Detect which cell encompasses the target text, then output its (X, Y) center coordinate. 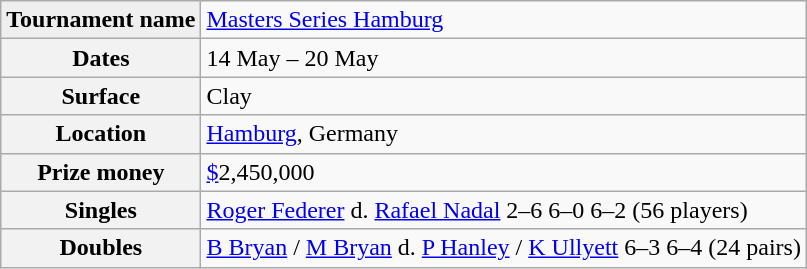
$2,450,000 (504, 172)
Singles (101, 210)
Location (101, 134)
B Bryan / M Bryan d. P Hanley / K Ullyett 6–3 6–4 (24 pairs) (504, 248)
Surface (101, 96)
Tournament name (101, 20)
Clay (504, 96)
Dates (101, 58)
Prize money (101, 172)
Doubles (101, 248)
Masters Series Hamburg (504, 20)
14 May – 20 May (504, 58)
Hamburg, Germany (504, 134)
Roger Federer d. Rafael Nadal 2–6 6–0 6–2 (56 players) (504, 210)
